Return the [x, y] coordinate for the center point of the cell that contains the specified text.  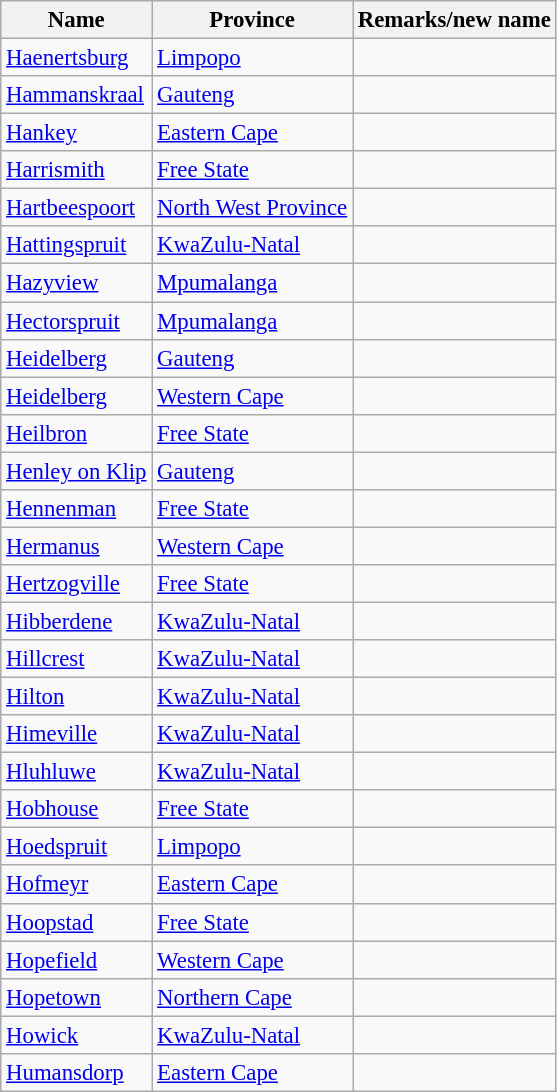
Hoedspruit [76, 847]
Heilbron [76, 433]
Hattingspruit [76, 245]
Hoopstad [76, 922]
Hectorspruit [76, 321]
Hobhouse [76, 809]
Himeville [76, 734]
Hermanus [76, 546]
Hertzogville [76, 584]
Remarks/new name [454, 20]
Hofmeyr [76, 885]
Harrismith [76, 170]
Howick [76, 1035]
Province [252, 20]
Haenertsburg [76, 58]
Northern Cape [252, 997]
Humansdorp [76, 1073]
Hibberdene [76, 621]
North West Province [252, 208]
Hopefield [76, 960]
Hilton [76, 697]
Hillcrest [76, 659]
Name [76, 20]
Hennenman [76, 509]
Hartbeespoort [76, 208]
Hopetown [76, 997]
Hankey [76, 133]
Hluhluwe [76, 772]
Hammanskraal [76, 95]
Henley on Klip [76, 471]
Hazyview [76, 283]
